Detect which cell encompasses the target text, then output its (X, Y) center coordinate. 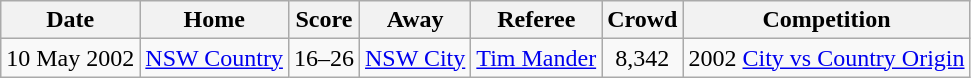
16–26 (324, 58)
Competition (826, 20)
Away (416, 20)
NSW Country (214, 58)
Home (214, 20)
Score (324, 20)
Tim Mander (536, 58)
10 May 2002 (70, 58)
NSW City (416, 58)
Date (70, 20)
Referee (536, 20)
Crowd (642, 20)
2002 City vs Country Origin (826, 58)
8,342 (642, 58)
